Return the [x, y] coordinate for the center point of the cell that contains the specified text.  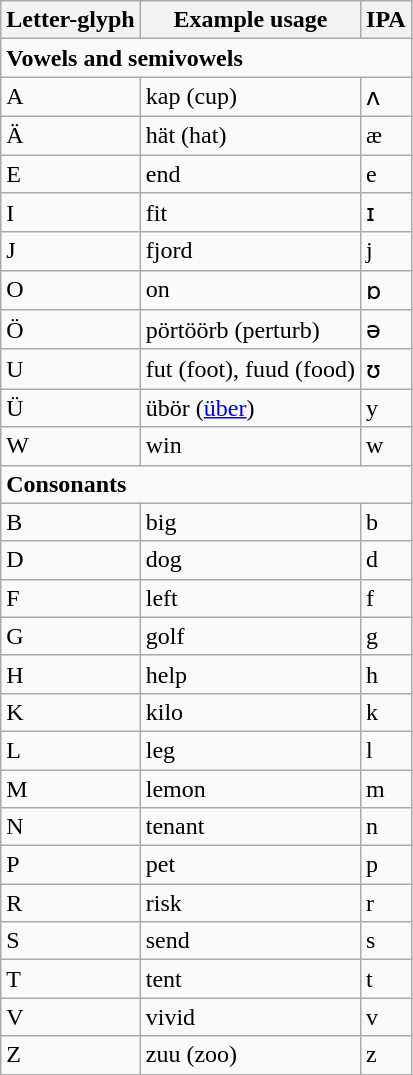
g [386, 636]
Ä [70, 135]
Vowels and semivowels [206, 58]
pörtöörb (perturb) [250, 330]
ə [386, 330]
dog [250, 560]
vivid [250, 1017]
v [386, 1017]
lemon [250, 789]
K [70, 712]
n [386, 827]
ʊ [386, 369]
m [386, 789]
L [70, 750]
on [250, 290]
help [250, 674]
ɒ [386, 290]
IPA [386, 20]
w [386, 446]
S [70, 941]
I [70, 213]
zuu (zoo) [250, 1055]
tent [250, 979]
U [70, 369]
O [70, 290]
kilo [250, 712]
hät (hat) [250, 135]
golf [250, 636]
H [70, 674]
æ [386, 135]
übör (über) [250, 408]
send [250, 941]
pet [250, 865]
Consonants [206, 484]
W [70, 446]
J [70, 251]
Ö [70, 330]
t [386, 979]
Z [70, 1055]
Ü [70, 408]
B [70, 522]
r [386, 903]
Letter-glyph [70, 20]
k [386, 712]
left [250, 598]
h [386, 674]
ɪ [386, 213]
win [250, 446]
j [386, 251]
end [250, 173]
N [70, 827]
tenant [250, 827]
ʌ [386, 97]
fjord [250, 251]
V [70, 1017]
G [70, 636]
z [386, 1055]
kap (cup) [250, 97]
fut (foot), fuud (food) [250, 369]
T [70, 979]
y [386, 408]
big [250, 522]
F [70, 598]
R [70, 903]
s [386, 941]
E [70, 173]
D [70, 560]
l [386, 750]
M [70, 789]
A [70, 97]
f [386, 598]
fit [250, 213]
b [386, 522]
P [70, 865]
e [386, 173]
d [386, 560]
leg [250, 750]
risk [250, 903]
p [386, 865]
Example usage [250, 20]
